Return [x, y] of the center of cell containing provided text 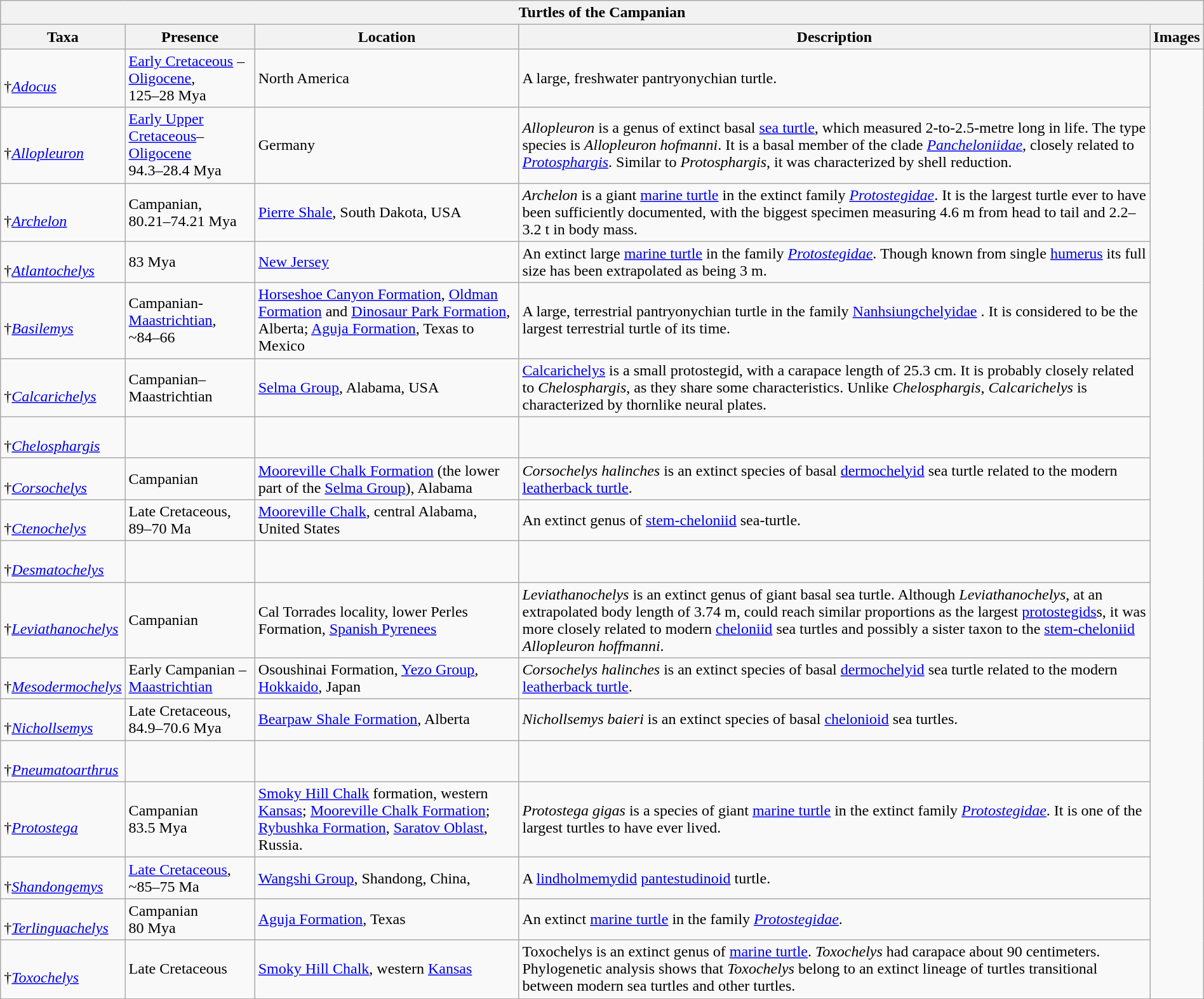
Late Cretaceous,84.9–70.6 Mya [190, 720]
An extinct genus of stem-cheloniid sea-turtle. [834, 520]
Description [834, 37]
A large, terrestrial pantryonychian turtle in the family Nanhsiungchelyidae . It is considered to be the largest terrestrial turtle of its time. [834, 320]
†Atlantochelys [63, 262]
†Allopleuron [63, 145]
†Pneumatoarthrus [63, 761]
Cal Torrades locality, lower Perles Formation, Spanish Pyrenees [387, 620]
Osoushinai Formation, Yezo Group, Hokkaido, Japan [387, 678]
†Adocus [63, 78]
Early Campanian – Maastrichtian [190, 678]
†Terlinguachelys [63, 920]
†Chelosphargis [63, 437]
Late Cretaceous [190, 969]
Images [1177, 37]
An extinct large marine turtle in the family Protostegidae. Though known from single humerus its full size has been extrapolated as being 3 m. [834, 262]
Location [387, 37]
Smoky Hill Chalk, western Kansas [387, 969]
Germany [387, 145]
†Leviathanochelys [63, 620]
Protostega gigas is a species of giant marine turtle in the extinct family Protostegidae. It is one of the largest turtles to have ever lived. [834, 819]
New Jersey [387, 262]
83 Mya [190, 262]
Campanian–Maastrichtian [190, 387]
†Nichollsemys [63, 720]
†Toxochelys [63, 969]
Early Cretaceous – Oligocene,125–28 Mya [190, 78]
Presence [190, 37]
Late Cretaceous,~85–75 Ma [190, 878]
Nichollsemys baieri is an extinct species of basal chelonioid sea turtles. [834, 720]
†Shandongemys [63, 878]
Campanian,80.21–74.21 Mya [190, 212]
Campanian-Maastrichtian,~84–66 [190, 320]
Aguja Formation, Texas [387, 920]
North America [387, 78]
†Protostega [63, 819]
Bearpaw Shale Formation, Alberta [387, 720]
†Corsochelys [63, 479]
Campanian80 Mya [190, 920]
Turtles of the Campanian [602, 13]
†Ctenochelys [63, 520]
Wangshi Group, Shandong, China, [387, 878]
Mooreville Chalk, central Alabama, United States [387, 520]
Selma Group, Alabama, USA [387, 387]
A large, freshwater pantryonychian turtle. [834, 78]
†Basilemys [63, 320]
†Desmatochelys [63, 561]
Campanian83.5 Mya [190, 819]
Early Upper Cretaceous–Oligocene94.3–28.4 Mya [190, 145]
Smoky Hill Chalk formation, western Kansas; Mooreville Chalk Formation; Rybushka Formation, Saratov Oblast, Russia. [387, 819]
Taxa [63, 37]
Mooreville Chalk Formation (the lower part of the Selma Group), Alabama [387, 479]
An extinct marine turtle in the family Protostegidae. [834, 920]
A lindholmemydid pantestudinoid turtle. [834, 878]
†Calcarichelys [63, 387]
Late Cretaceous,89–70 Ma [190, 520]
Pierre Shale, South Dakota, USA [387, 212]
†Mesodermochelys [63, 678]
Horseshoe Canyon Formation, Oldman Formation and Dinosaur Park Formation, Alberta; Aguja Formation, Texas to Mexico [387, 320]
†Archelon [63, 212]
